Scan for the cell matching the given text and deliver its [X, Y] coordinate at center. 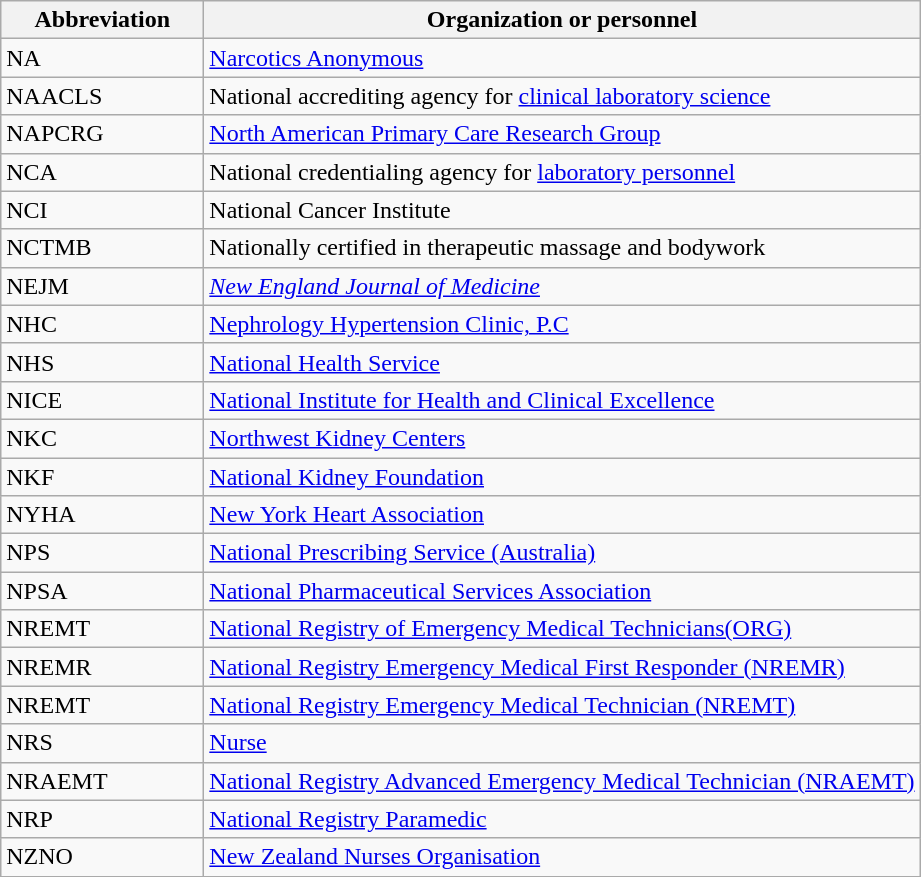
National Cancer Institute [562, 210]
Organization or personnel [562, 20]
Narcotics Anonymous [562, 58]
NICE [102, 400]
Nurse [562, 743]
NPSA [102, 591]
National Registry Paramedic [562, 819]
NEJM [102, 286]
National Institute for Health and Clinical Excellence [562, 400]
Abbreviation [102, 20]
New Zealand Nurses Organisation [562, 857]
National accrediting agency for clinical laboratory science [562, 96]
Northwest Kidney Centers [562, 438]
NRS [102, 743]
NCA [102, 172]
New York Heart Association [562, 515]
NKC [102, 438]
NHS [102, 362]
NRAEMT [102, 781]
National Registry of Emergency Medical Technicians(ORG) [562, 629]
National Registry Emergency Medical Technician (NREMT) [562, 705]
NA [102, 58]
NRP [102, 819]
NKF [102, 477]
NAPCRG [102, 134]
National Prescribing Service (Australia) [562, 553]
North American Primary Care Research Group [562, 134]
NHC [102, 324]
National Kidney Foundation [562, 477]
National Pharmaceutical Services Association [562, 591]
National credentialing agency for laboratory personnel [562, 172]
NCTMB [102, 248]
NZNO [102, 857]
National Health Service [562, 362]
NCI [102, 210]
New England Journal of Medicine [562, 286]
NREMR [102, 667]
National Registry Advanced Emergency Medical Technician (NRAEMT) [562, 781]
National Registry Emergency Medical First Responder (NREMR) [562, 667]
NYHA [102, 515]
NPS [102, 553]
NAACLS [102, 96]
Nephrology Hypertension Clinic, P.C [562, 324]
Nationally certified in therapeutic massage and bodywork [562, 248]
